Pinpoint the cell where the given text exists, returning its (X, Y) midpoint coordinate. 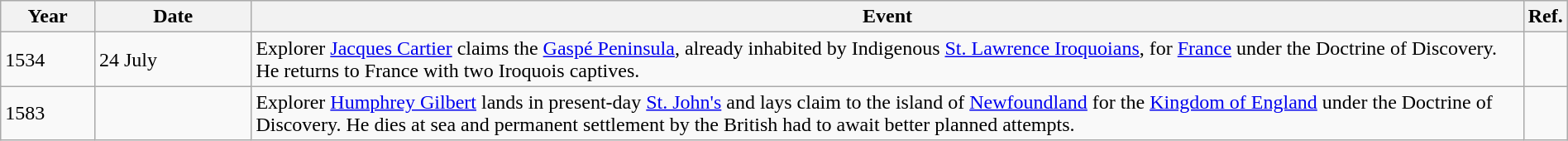
24 July (172, 60)
Year (48, 17)
Ref. (1545, 17)
1534 (48, 60)
Date (172, 17)
1583 (48, 113)
Event (887, 17)
